Provide the (X, Y) coordinate of the cell's center where the given text is located.  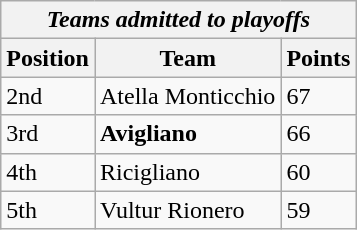
4th (48, 172)
Avigliano (187, 134)
Ricigliano (187, 172)
59 (318, 210)
3rd (48, 134)
Teams admitted to playoffs (178, 20)
Position (48, 58)
Team (187, 58)
Vultur Rionero (187, 210)
66 (318, 134)
60 (318, 172)
67 (318, 96)
5th (48, 210)
Atella Monticchio (187, 96)
2nd (48, 96)
Points (318, 58)
